Search for the cell housing the specified text and yield its [x, y] center coordinate. 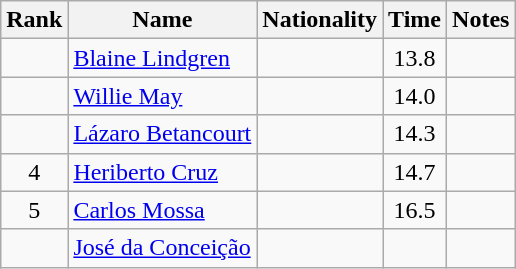
5 [34, 210]
Heriberto Cruz [162, 172]
Nationality [320, 20]
Blaine Lindgren [162, 58]
Notes [481, 20]
José da Conceição [162, 248]
Lázaro Betancourt [162, 134]
Carlos Mossa [162, 210]
4 [34, 172]
14.0 [415, 96]
Name [162, 20]
16.5 [415, 210]
Time [415, 20]
14.7 [415, 172]
14.3 [415, 134]
Willie May [162, 96]
Rank [34, 20]
13.8 [415, 58]
